Pinpoint the cell where the given text exists, returning its [X, Y] midpoint coordinate. 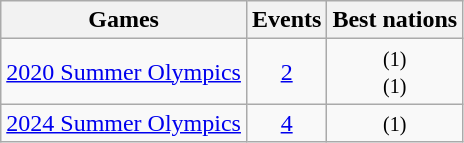
2020 Summer Olympics [124, 72]
Events [286, 20]
4 [286, 123]
Games [124, 20]
2 [286, 72]
2024 Summer Olympics [124, 123]
(1) [395, 123]
(1) (1) [395, 72]
Best nations [395, 20]
